Pinpoint the cell where the given text exists, returning its (X, Y) midpoint coordinate. 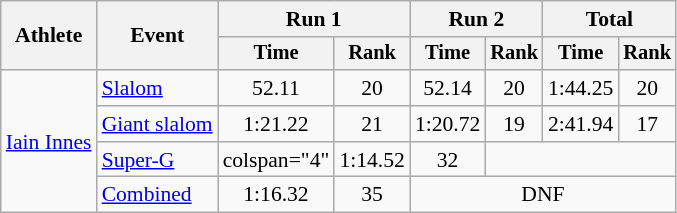
Athlete (49, 36)
1:20.72 (448, 124)
Super-G (158, 160)
52.11 (276, 88)
Iain Innes (49, 141)
Event (158, 36)
35 (372, 195)
17 (647, 124)
Giant slalom (158, 124)
colspan="4" (276, 160)
1:16.32 (276, 195)
52.14 (448, 88)
32 (448, 160)
Slalom (158, 88)
Run 2 (476, 19)
2:41.94 (580, 124)
Total (610, 19)
DNF (543, 195)
19 (514, 124)
1:14.52 (372, 160)
1:21.22 (276, 124)
1:44.25 (580, 88)
Combined (158, 195)
Run 1 (314, 19)
21 (372, 124)
